From the cell containing the given text, extract its center point as [X, Y] coordinate. 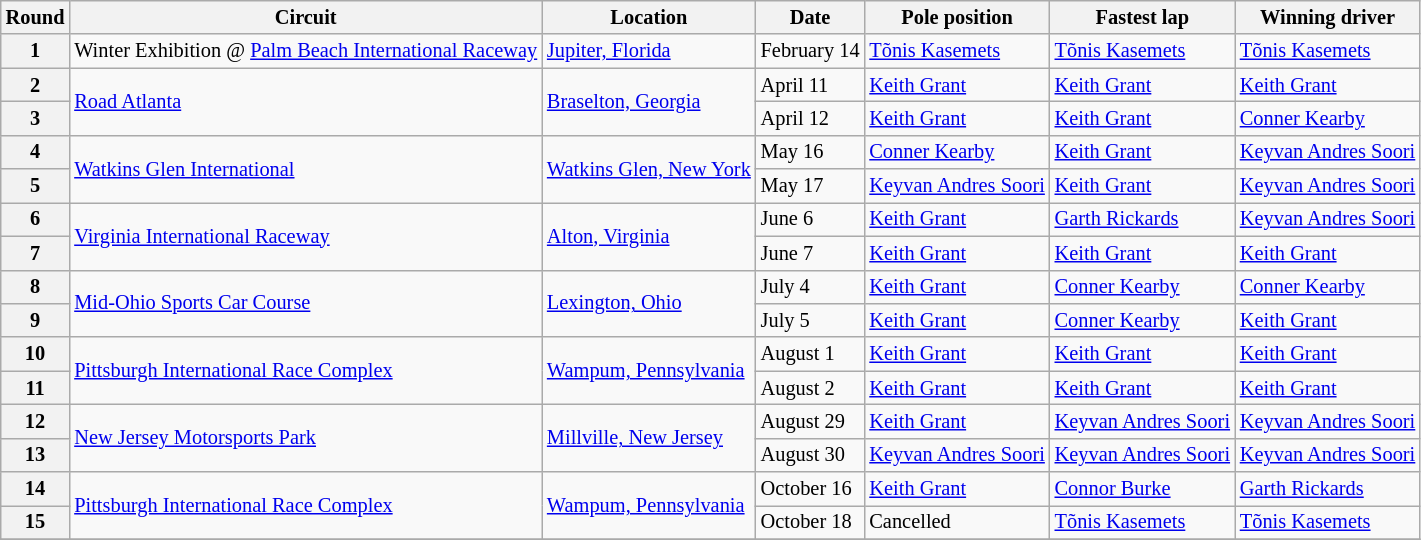
2 [36, 85]
9 [36, 320]
6 [36, 219]
15 [36, 522]
3 [36, 118]
Date [810, 17]
14 [36, 489]
Lexington, Ohio [649, 304]
8 [36, 287]
April 11 [810, 85]
5 [36, 186]
10 [36, 354]
October 16 [810, 489]
August 29 [810, 421]
Round [36, 17]
Watkins Glen International [306, 168]
12 [36, 421]
August 30 [810, 455]
October 18 [810, 522]
April 12 [810, 118]
February 14 [810, 51]
Connor Burke [1142, 489]
Circuit [306, 17]
New Jersey Motorsports Park [306, 438]
Alton, Virginia [649, 236]
May 16 [810, 152]
Braselton, Georgia [649, 102]
June 6 [810, 219]
May 17 [810, 186]
Winning driver [1328, 17]
Watkins Glen, New York [649, 168]
Cancelled [956, 522]
June 7 [810, 253]
Road Atlanta [306, 102]
July 4 [810, 287]
August 1 [810, 354]
1 [36, 51]
Winter Exhibition @ Palm Beach International Raceway [306, 51]
August 2 [810, 388]
Location [649, 17]
Pole position [956, 17]
4 [36, 152]
7 [36, 253]
11 [36, 388]
Mid-Ohio Sports Car Course [306, 304]
Jupiter, Florida [649, 51]
Virginia International Raceway [306, 236]
13 [36, 455]
Fastest lap [1142, 17]
July 5 [810, 320]
Millville, New Jersey [649, 438]
